Locate the cell with the specified text and output its [X, Y] center coordinate. 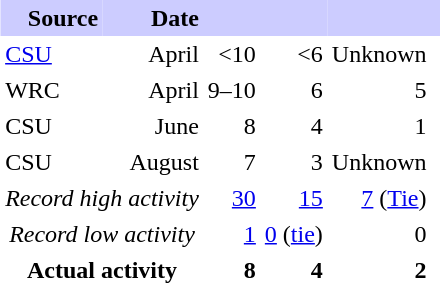
Record low activity [102, 234]
4 [294, 126]
5 [379, 90]
7 (Tie) [379, 198]
6 [294, 90]
<10 [232, 54]
9–10 [232, 90]
30 [232, 198]
0 [379, 234]
<6 [294, 54]
Date [154, 18]
Record high activity [102, 198]
June [154, 126]
8 [232, 126]
WRC [52, 90]
3 [294, 162]
0 (tie) [294, 234]
August [154, 162]
15 [294, 198]
7 [232, 162]
Source [52, 18]
